From the cell containing the given text, extract its center point as [x, y] coordinate. 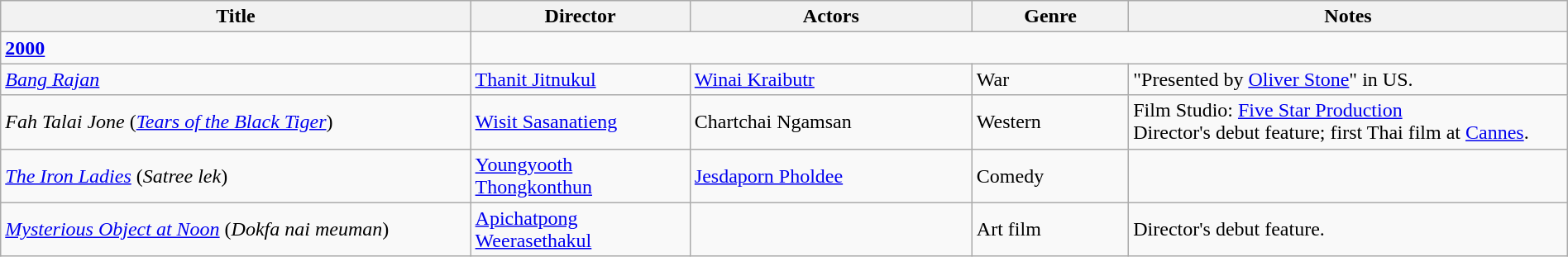
Fah Talai Jone (Tears of the Black Tiger) [236, 122]
Apichatpong Weerasethakul [581, 230]
Actors [830, 17]
"Presented by Oliver Stone" in US. [1348, 79]
Western [1050, 122]
Notes [1348, 17]
Title [236, 17]
Art film [1050, 230]
Winai Kraibutr [830, 79]
Comedy [1050, 175]
Film Studio: Five Star ProductionDirector's debut feature; first Thai film at Cannes. [1348, 122]
Director's debut feature. [1348, 230]
2000 [236, 48]
Jesdaporn Pholdee [830, 175]
Thanit Jitnukul [581, 79]
Genre [1050, 17]
Director [581, 17]
War [1050, 79]
Wisit Sasanatieng [581, 122]
The Iron Ladies (Satree lek) [236, 175]
Bang Rajan [236, 79]
Mysterious Object at Noon (Dokfa nai meuman) [236, 230]
Chartchai Ngamsan [830, 122]
Youngyooth Thongkonthun [581, 175]
